For the text-containing cell, return its midpoint in [x, y] coordinate format. 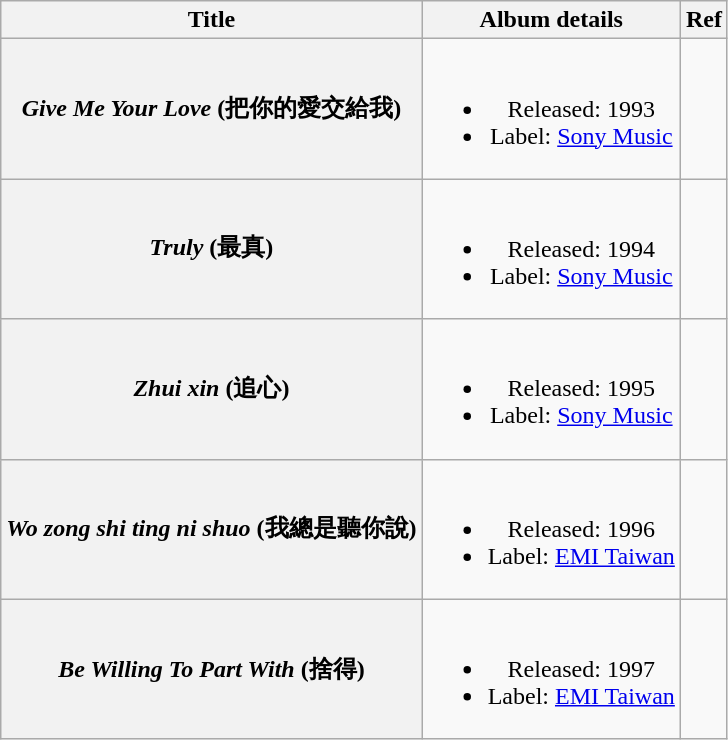
Wo zong shi ting ni shuo (我總是聽你說) [212, 529]
Released: 1995Label: Sony Music [551, 389]
Be Willing To Part With (捨得) [212, 669]
Give Me Your Love (把你的愛交給我) [212, 109]
Released: 1997Label: EMI Taiwan [551, 669]
Ref [704, 20]
Album details [551, 20]
Zhui xin (追心) [212, 389]
Title [212, 20]
Released: 1996Label: EMI Taiwan [551, 529]
Released: 1993Label: Sony Music [551, 109]
Truly (最真) [212, 249]
Released: 1994Label: Sony Music [551, 249]
